Provide the (x, y) coordinate of the cell's center where the given text is located.  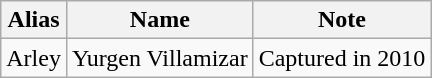
Arley (34, 58)
Name (160, 20)
Yurgen Villamizar (160, 58)
Note (342, 20)
Alias (34, 20)
Captured in 2010 (342, 58)
